Extract the (x, y) coordinate from the center of the cell holding the provided text.  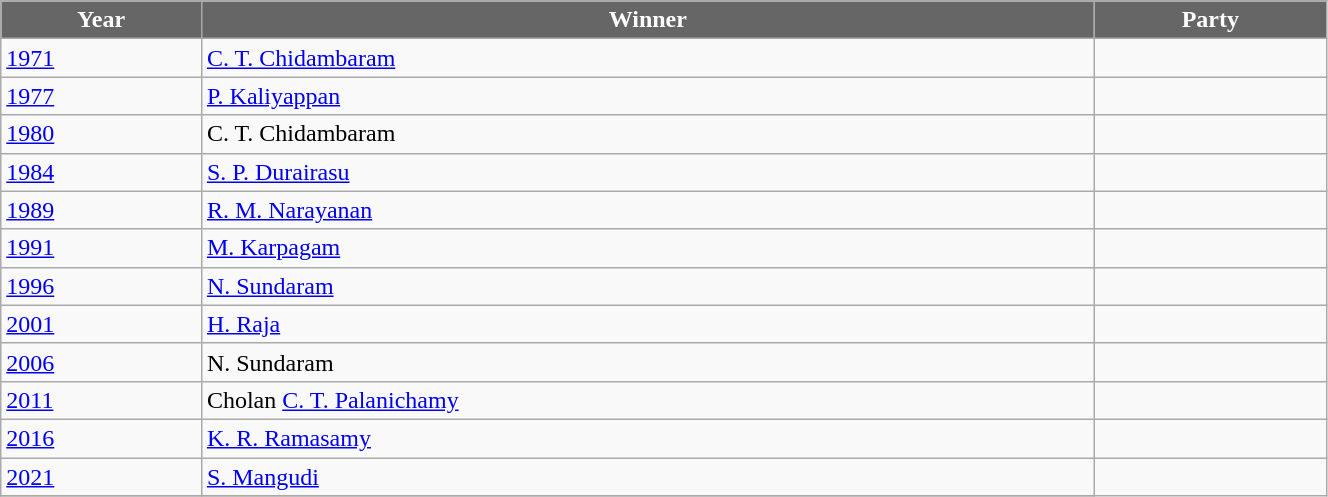
1996 (102, 286)
2011 (102, 400)
1977 (102, 96)
2016 (102, 438)
2006 (102, 362)
S. Mangudi (648, 477)
Year (102, 20)
1989 (102, 210)
Party (1210, 20)
Cholan C. T. Palanichamy (648, 400)
2021 (102, 477)
1984 (102, 172)
M. Karpagam (648, 248)
P. Kaliyappan (648, 96)
1980 (102, 134)
H. Raja (648, 324)
S. P. Durairasu (648, 172)
1971 (102, 58)
R. M. Narayanan (648, 210)
Winner (648, 20)
K. R. Ramasamy (648, 438)
1991 (102, 248)
2001 (102, 324)
